Scan for the cell matching the given text and deliver its (X, Y) coordinate at center. 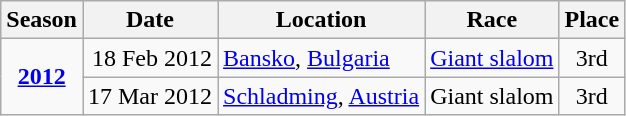
17 Mar 2012 (150, 96)
Place (592, 20)
2012 (42, 77)
Location (322, 20)
18 Feb 2012 (150, 58)
Bansko, Bulgaria (322, 58)
Season (42, 20)
Date (150, 20)
Schladming, Austria (322, 96)
Race (492, 20)
